Provide the [X, Y] coordinate of the cell's center where the given text is located.  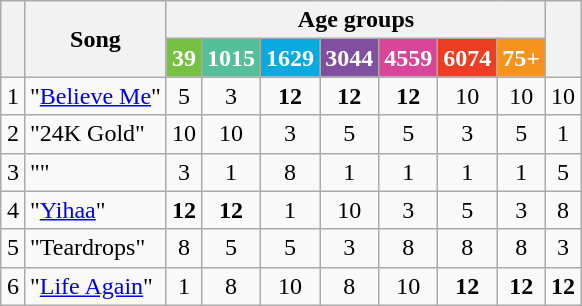
"Life Again" [95, 286]
2 [12, 134]
"Teardrops" [95, 248]
"24K Gold" [95, 134]
4559 [408, 58]
1629 [290, 58]
3044 [350, 58]
Age groups [356, 20]
6 [12, 286]
6074 [468, 58]
4 [12, 210]
"Yihaa" [95, 210]
"" [95, 172]
75+ [522, 58]
"Believe Me" [95, 96]
39 [184, 58]
Song [95, 39]
1015 [230, 58]
